Identify which cell holds the provided text, then report its [x, y] central coordinate. 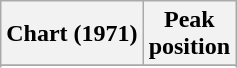
Chart (1971) [72, 34]
Peak position [189, 34]
